Return (X, Y) of the center of cell containing provided text 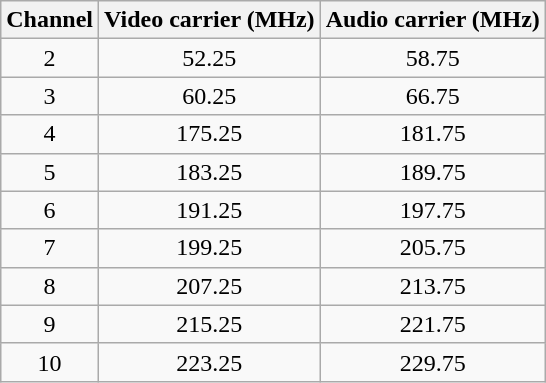
191.25 (210, 210)
5 (50, 172)
205.75 (432, 248)
175.25 (210, 134)
60.25 (210, 96)
183.25 (210, 172)
215.25 (210, 324)
199.25 (210, 248)
4 (50, 134)
8 (50, 286)
197.75 (432, 210)
2 (50, 58)
52.25 (210, 58)
Channel (50, 20)
9 (50, 324)
221.75 (432, 324)
58.75 (432, 58)
7 (50, 248)
Video carrier (MHz) (210, 20)
Audio carrier (MHz) (432, 20)
66.75 (432, 96)
181.75 (432, 134)
6 (50, 210)
213.75 (432, 286)
207.25 (210, 286)
189.75 (432, 172)
223.25 (210, 362)
3 (50, 96)
229.75 (432, 362)
10 (50, 362)
